Identify which cell holds the provided text, then report its [X, Y] central coordinate. 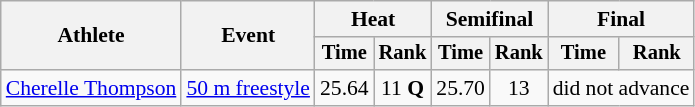
Athlete [92, 36]
did not advance [622, 88]
Event [248, 36]
25.70 [460, 88]
50 m freestyle [248, 88]
13 [519, 88]
25.64 [344, 88]
Cherelle Thompson [92, 88]
Heat [373, 19]
11 Q [403, 88]
Semifinal [489, 19]
Final [622, 19]
